Determine the (X, Y) coordinate at the center of the cell enclosing the given text.  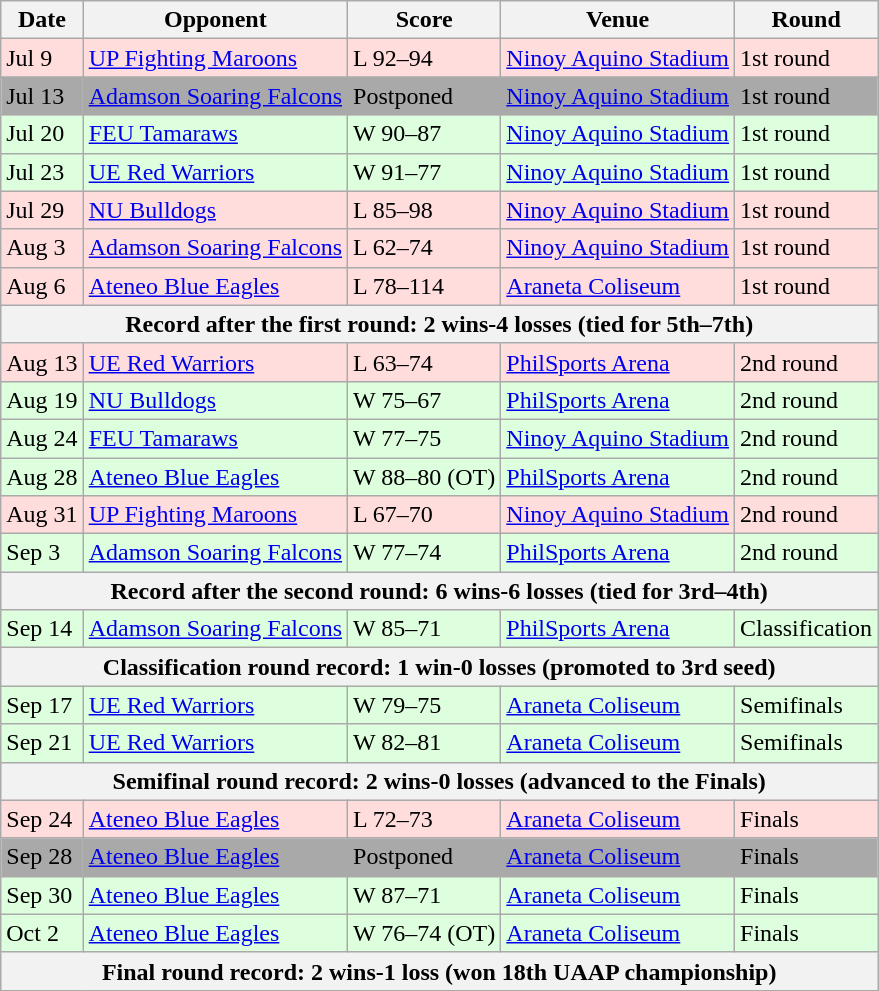
L 62–74 (424, 248)
Oct 2 (42, 933)
Aug 3 (42, 248)
Semifinal round record: 2 wins-0 losses (advanced to the Finals) (440, 781)
L 85–98 (424, 210)
Jul 29 (42, 210)
W 77–75 (424, 438)
Jul 23 (42, 172)
W 82–81 (424, 743)
Aug 6 (42, 286)
Date (42, 20)
Sep 14 (42, 629)
Sep 30 (42, 895)
L 72–73 (424, 819)
Record after the first round: 2 wins-4 losses (tied for 5th–7th) (440, 324)
W 90–87 (424, 134)
Sep 3 (42, 553)
Round (806, 20)
W 75–67 (424, 400)
W 77–74 (424, 553)
Aug 19 (42, 400)
Sep 21 (42, 743)
Sep 28 (42, 857)
Jul 13 (42, 96)
Aug 24 (42, 438)
Classification round record: 1 win-0 losses (promoted to 3rd seed) (440, 667)
Classification (806, 629)
L 92–94 (424, 58)
W 76–74 (OT) (424, 933)
Final round record: 2 wins-1 loss (won 18th UAAP championship) (440, 971)
L 67–70 (424, 515)
W 88–80 (OT) (424, 477)
Venue (618, 20)
Opponent (215, 20)
Aug 31 (42, 515)
W 87–71 (424, 895)
W 91–77 (424, 172)
Jul 9 (42, 58)
Sep 24 (42, 819)
L 63–74 (424, 362)
L 78–114 (424, 286)
Score (424, 20)
Jul 20 (42, 134)
Aug 28 (42, 477)
Sep 17 (42, 705)
Aug 13 (42, 362)
W 79–75 (424, 705)
Record after the second round: 6 wins-6 losses (tied for 3rd–4th) (440, 591)
W 85–71 (424, 629)
